From the cell containing the given text, extract its center point as [x, y] coordinate. 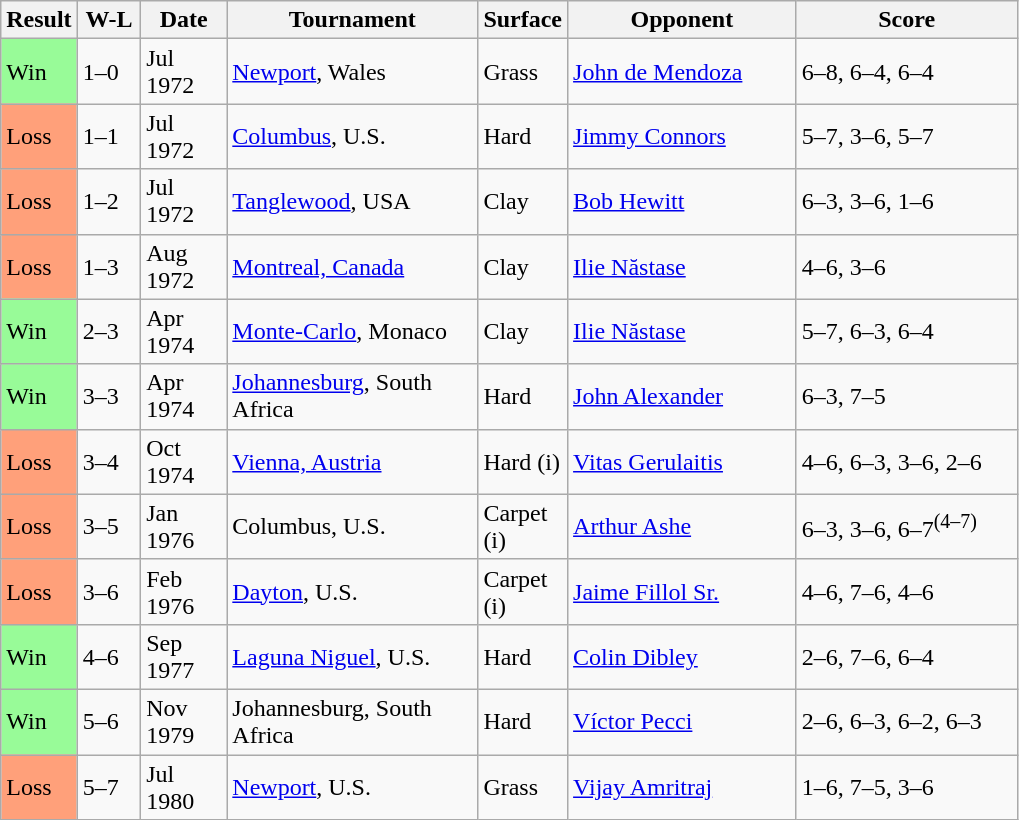
Sep 1977 [184, 656]
5–7, 6–3, 6–4 [906, 332]
1–0 [109, 72]
3–5 [109, 526]
4–6, 3–6 [906, 266]
John Alexander [682, 396]
4–6 [109, 656]
Jan 1976 [184, 526]
Score [906, 20]
Result [39, 20]
Jul 1980 [184, 786]
1–3 [109, 266]
Opponent [682, 20]
4–6, 6–3, 3–6, 2–6 [906, 462]
Vijay Amritraj [682, 786]
6–3, 7–5 [906, 396]
2–3 [109, 332]
5–6 [109, 722]
Newport, Wales [352, 72]
Tanglewood, USA [352, 202]
3–6 [109, 592]
4–6, 7–6, 4–6 [906, 592]
Hard (i) [523, 462]
3–3 [109, 396]
Monte-Carlo, Monaco [352, 332]
6–3, 3–6, 1–6 [906, 202]
Tournament [352, 20]
1–2 [109, 202]
Arthur Ashe [682, 526]
Oct 1974 [184, 462]
Date [184, 20]
W-L [109, 20]
Dayton, U.S. [352, 592]
Vitas Gerulaitis [682, 462]
Víctor Pecci [682, 722]
6–3, 3–6, 6–7(4–7) [906, 526]
5–7 [109, 786]
Montreal, Canada [352, 266]
1–1 [109, 136]
6–8, 6–4, 6–4 [906, 72]
Colin Dibley [682, 656]
Aug 1972 [184, 266]
2–6, 6–3, 6–2, 6–3 [906, 722]
Feb 1976 [184, 592]
Vienna, Austria [352, 462]
Nov 1979 [184, 722]
Bob Hewitt [682, 202]
5–7, 3–6, 5–7 [906, 136]
Jimmy Connors [682, 136]
2–6, 7–6, 6–4 [906, 656]
3–4 [109, 462]
Surface [523, 20]
Laguna Niguel, U.S. [352, 656]
1–6, 7–5, 3–6 [906, 786]
Newport, U.S. [352, 786]
Jaime Fillol Sr. [682, 592]
John de Mendoza [682, 72]
